Find where the given text appears and provide that cell's center as (X, Y) coordinate. 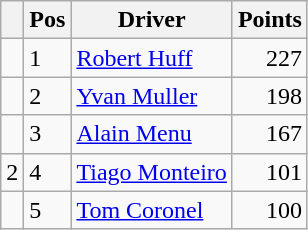
5 (48, 210)
100 (270, 210)
198 (270, 96)
Robert Huff (152, 58)
227 (270, 58)
4 (48, 172)
Driver (152, 20)
3 (48, 134)
Pos (48, 20)
Tom Coronel (152, 210)
Points (270, 20)
Tiago Monteiro (152, 172)
Yvan Muller (152, 96)
167 (270, 134)
101 (270, 172)
Alain Menu (152, 134)
1 (48, 58)
